Extract the [X, Y] coordinate from the center of the cell holding the provided text.  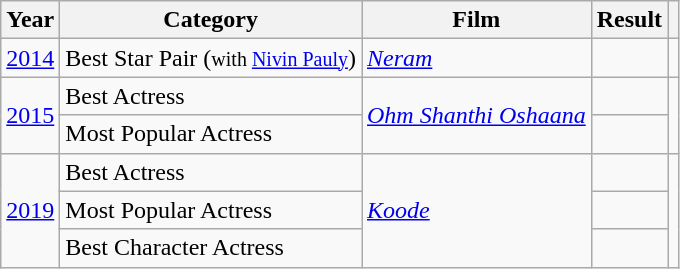
Ohm Shanthi Oshaana [477, 115]
Neram [477, 58]
Film [477, 20]
Best Character Actress [211, 248]
Koode [477, 210]
Category [211, 20]
2019 [30, 210]
2014 [30, 58]
Year [30, 20]
Best Star Pair (with Nivin Pauly) [211, 58]
2015 [30, 115]
Result [629, 20]
